Pinpoint the cell where the given text exists, returning its [X, Y] midpoint coordinate. 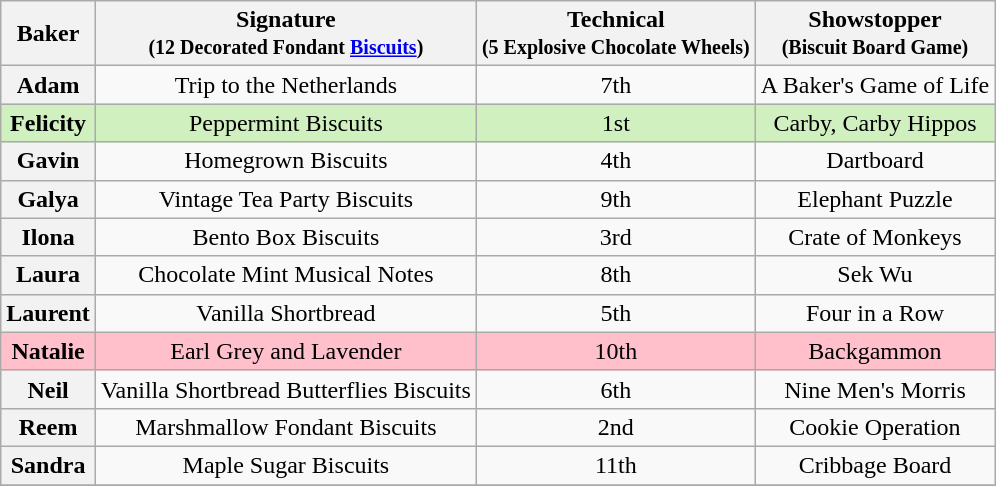
3rd [616, 237]
Chocolate Mint Musical Notes [286, 275]
Cribbage Board [874, 465]
Signature(12 Decorated Fondant Biscuits) [286, 34]
Technical(5 Explosive Chocolate Wheels) [616, 34]
10th [616, 351]
Natalie [48, 351]
Homegrown Biscuits [286, 161]
Vanilla Shortbread [286, 313]
Vintage Tea Party Biscuits [286, 199]
Felicity [48, 123]
9th [616, 199]
2nd [616, 427]
Nine Men's Morris [874, 389]
Vanilla Shortbread Butterflies Biscuits [286, 389]
Neil [48, 389]
Four in a Row [874, 313]
Earl Grey and Lavender [286, 351]
Crate of Monkeys [874, 237]
7th [616, 85]
Sandra [48, 465]
Marshmallow Fondant Biscuits [286, 427]
Trip to the Netherlands [286, 85]
Reem [48, 427]
Backgammon [874, 351]
Gavin [48, 161]
11th [616, 465]
5th [616, 313]
Cookie Operation [874, 427]
Elephant Puzzle [874, 199]
Adam [48, 85]
Maple Sugar Biscuits [286, 465]
6th [616, 389]
1st [616, 123]
8th [616, 275]
Peppermint Biscuits [286, 123]
Dartboard [874, 161]
Showstopper(Biscuit Board Game) [874, 34]
Bento Box Biscuits [286, 237]
Laura [48, 275]
Sek Wu [874, 275]
Carby, Carby Hippos [874, 123]
Baker [48, 34]
Galya [48, 199]
A Baker's Game of Life [874, 85]
4th [616, 161]
Ilona [48, 237]
Laurent [48, 313]
